Provide the (X, Y) coordinate of the cell's center where the given text is located.  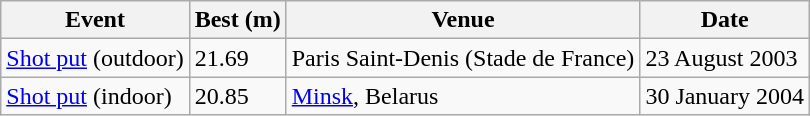
Minsk, Belarus (463, 96)
23 August 2003 (725, 58)
Venue (463, 20)
21.69 (238, 58)
Shot put (outdoor) (95, 58)
Event (95, 20)
Shot put (indoor) (95, 96)
20.85 (238, 96)
30 January 2004 (725, 96)
Date (725, 20)
Paris Saint-Denis (Stade de France) (463, 58)
Best (m) (238, 20)
